Find where the given text appears and provide that cell's center as [x, y] coordinate. 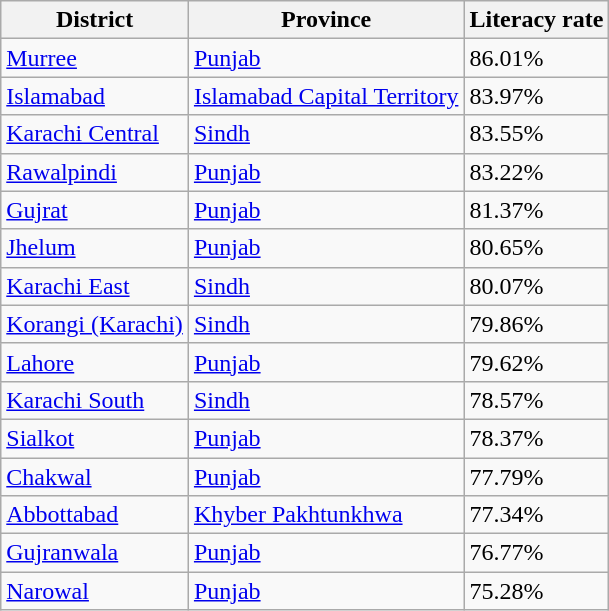
Islamabad [95, 96]
District [95, 20]
Chakwal [95, 477]
Abbottabad [95, 515]
83.55% [536, 134]
80.07% [536, 286]
78.37% [536, 438]
Karachi South [95, 400]
Gujrat [95, 210]
Rawalpindi [95, 172]
83.22% [536, 172]
Murree [95, 58]
Islamabad Capital Territory [326, 96]
Province [326, 20]
Gujranwala [95, 553]
81.37% [536, 210]
78.57% [536, 400]
80.65% [536, 248]
Khyber Pakhtunkhwa [326, 515]
Sialkot [95, 438]
Karachi Central [95, 134]
76.77% [536, 553]
75.28% [536, 591]
Narowal [95, 591]
Lahore [95, 362]
79.62% [536, 362]
Literacy rate [536, 20]
Karachi East [95, 286]
79.86% [536, 324]
77.34% [536, 515]
77.79% [536, 477]
Jhelum [95, 248]
86.01% [536, 58]
Korangi (Karachi) [95, 324]
83.97% [536, 96]
